Detect which cell encompasses the target text, then output its (x, y) center coordinate. 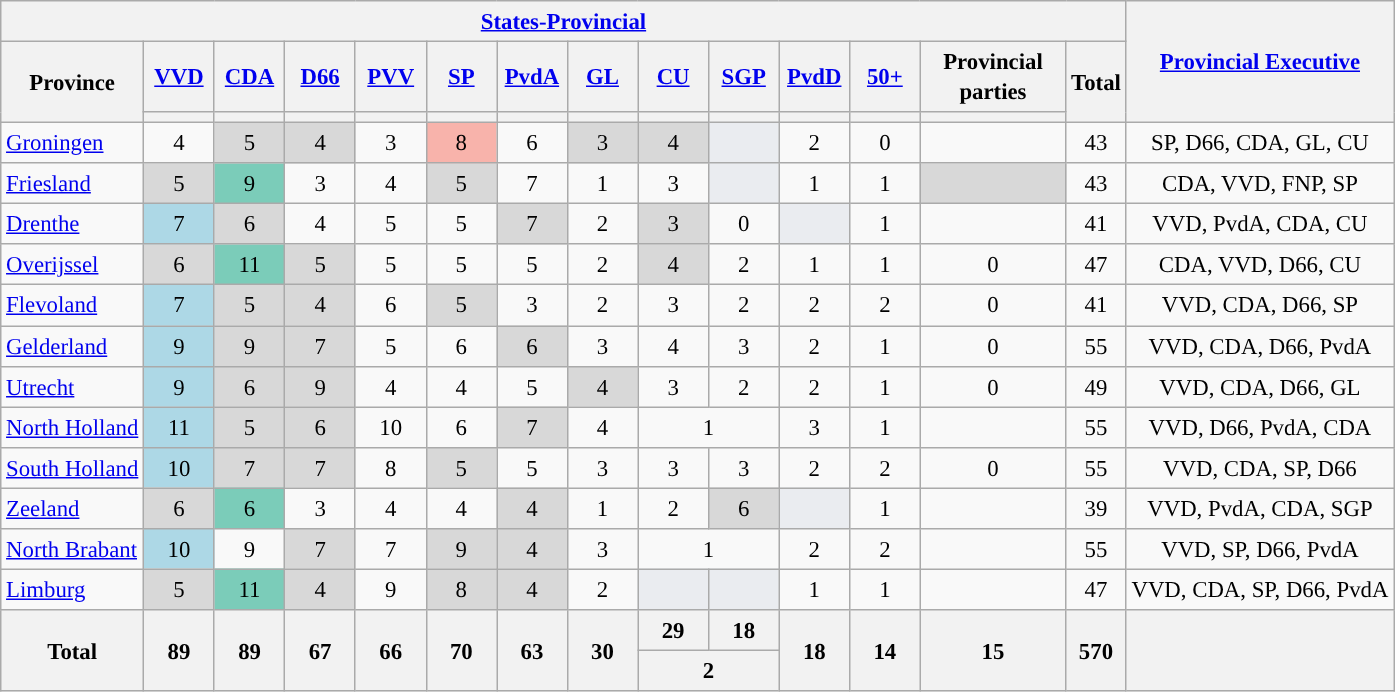
50+ (886, 78)
49 (1096, 386)
VVD, CDA, D66, GL (1260, 386)
VVD, PvdA, CDA, SGP (1260, 508)
70 (462, 650)
D66 (320, 78)
Flevoland (72, 306)
30 (602, 650)
VVD, CDA, D66, PvdA (1260, 346)
Groningen (72, 144)
PvdD (814, 78)
66 (390, 650)
CDA, VVD, FNP, SP (1260, 184)
39 (1096, 508)
CDA (250, 78)
Zeeland (72, 508)
VVD, PvdA, CDA, CU (1260, 224)
63 (532, 650)
VVD, D66, PvdA, CDA (1260, 428)
CDA, VVD, D66, CU (1260, 264)
29 (674, 630)
North Holland (72, 428)
SP (462, 78)
VVD, CDA, SP, D66, PvdA (1260, 590)
PvdA (532, 78)
Provincial Executive (1260, 62)
CU (674, 78)
Province (72, 82)
Utrecht (72, 386)
15 (993, 650)
VVD (180, 78)
Drenthe (72, 224)
PVV (390, 78)
North Brabant (72, 550)
States-Provincial (564, 22)
SGP (744, 78)
Limburg (72, 590)
Friesland (72, 184)
67 (320, 650)
Overijssel (72, 264)
VVD, CDA, SP, D66 (1260, 468)
14 (886, 650)
Provincial parties (993, 78)
SP, D66, CDA, GL, CU (1260, 144)
VVD, CDA, D66, SP (1260, 306)
Gelderland (72, 346)
South Holland (72, 468)
VVD, SP, D66, PvdA (1260, 550)
GL (602, 78)
570 (1096, 650)
